Provide the [X, Y] coordinate of the cell's center where the given text is located.  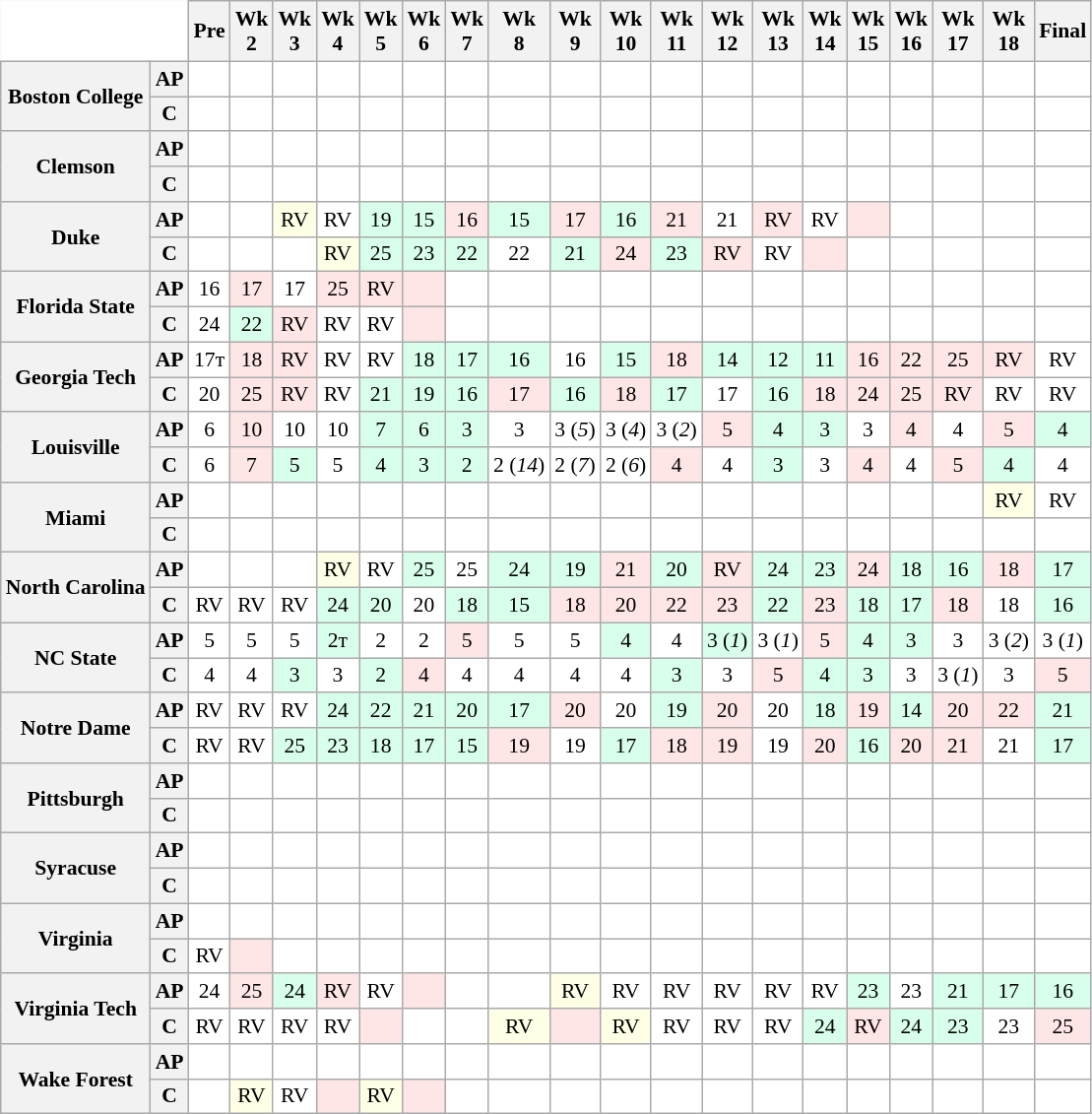
Virginia Tech [76, 1009]
Wk3 [294, 32]
Wk12 [728, 32]
Wk13 [778, 32]
Pre [210, 32]
Notre Dame [76, 729]
2 (14) [519, 465]
Wk5 [381, 32]
Wk15 [868, 32]
Pittsburgh [76, 798]
3 (4) [626, 430]
Wk9 [575, 32]
Syracuse [76, 869]
Virginia [76, 938]
Wk18 [1009, 32]
Wk4 [338, 32]
NC State [76, 658]
Wk11 [676, 32]
Clemson [76, 167]
12 [778, 360]
3 (5) [575, 430]
11 [825, 360]
Final [1062, 32]
Wk10 [626, 32]
Wk2 [252, 32]
Wake Forest [76, 1080]
Wk6 [424, 32]
2 (7) [575, 465]
Boston College [76, 97]
Louisville [76, 447]
Wk17 [958, 32]
2т [338, 640]
Wk7 [467, 32]
North Carolina [76, 587]
Miami [76, 518]
Duke [76, 236]
Florida State [76, 307]
Wk16 [911, 32]
Wk14 [825, 32]
2 (6) [626, 465]
17т [210, 360]
Wk8 [519, 32]
Georgia Tech [76, 376]
